Provide the [X, Y] coordinate of the cell's center where the given text is located.  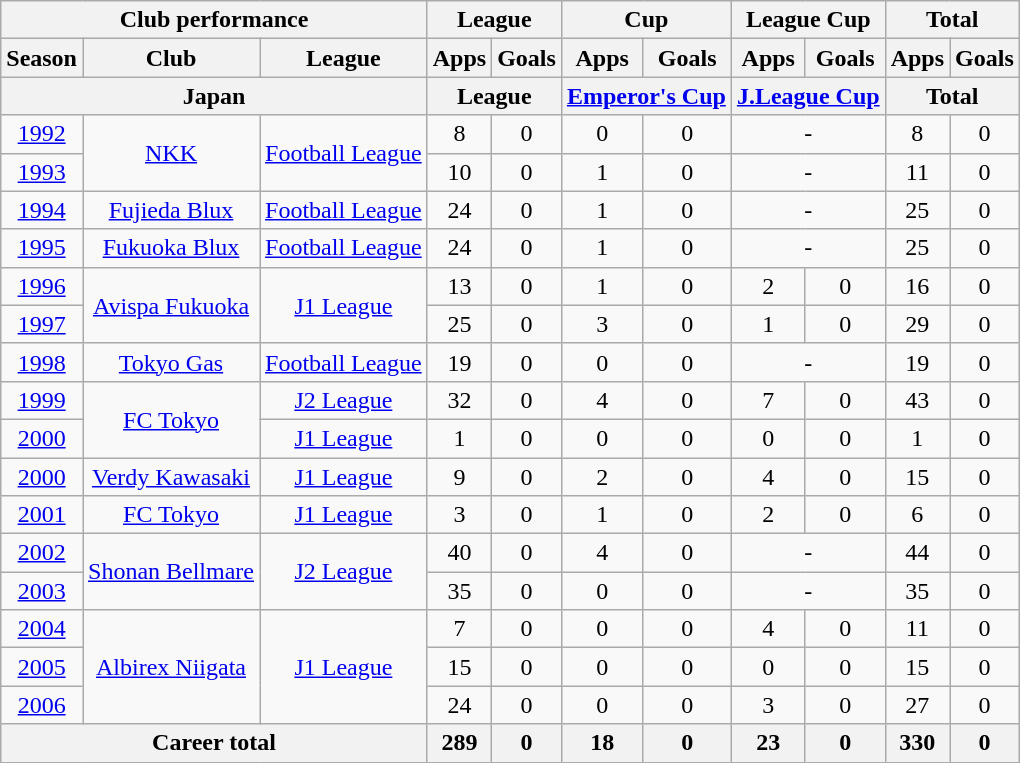
1997 [42, 324]
1995 [42, 248]
43 [917, 400]
League Cup [808, 20]
Tokyo Gas [170, 362]
Albirex Niigata [170, 667]
Shonan Bellmare [170, 572]
23 [768, 743]
Club performance [214, 20]
2002 [42, 553]
40 [459, 553]
44 [917, 553]
2005 [42, 667]
Fukuoka Blux [170, 248]
29 [917, 324]
6 [917, 515]
18 [602, 743]
Club [170, 58]
2001 [42, 515]
Emperor's Cup [646, 96]
2006 [42, 705]
289 [459, 743]
Avispa Fukuoka [170, 305]
1999 [42, 400]
16 [917, 286]
Fujieda Blux [170, 210]
1993 [42, 172]
Verdy Kawasaki [170, 477]
27 [917, 705]
Career total [214, 743]
1992 [42, 134]
330 [917, 743]
J.League Cup [808, 96]
9 [459, 477]
10 [459, 172]
32 [459, 400]
Japan [214, 96]
Cup [646, 20]
1994 [42, 210]
13 [459, 286]
Season [42, 58]
1996 [42, 286]
2004 [42, 629]
NKK [170, 153]
2003 [42, 591]
1998 [42, 362]
